Pinpoint the cell where the given text exists, returning its [X, Y] midpoint coordinate. 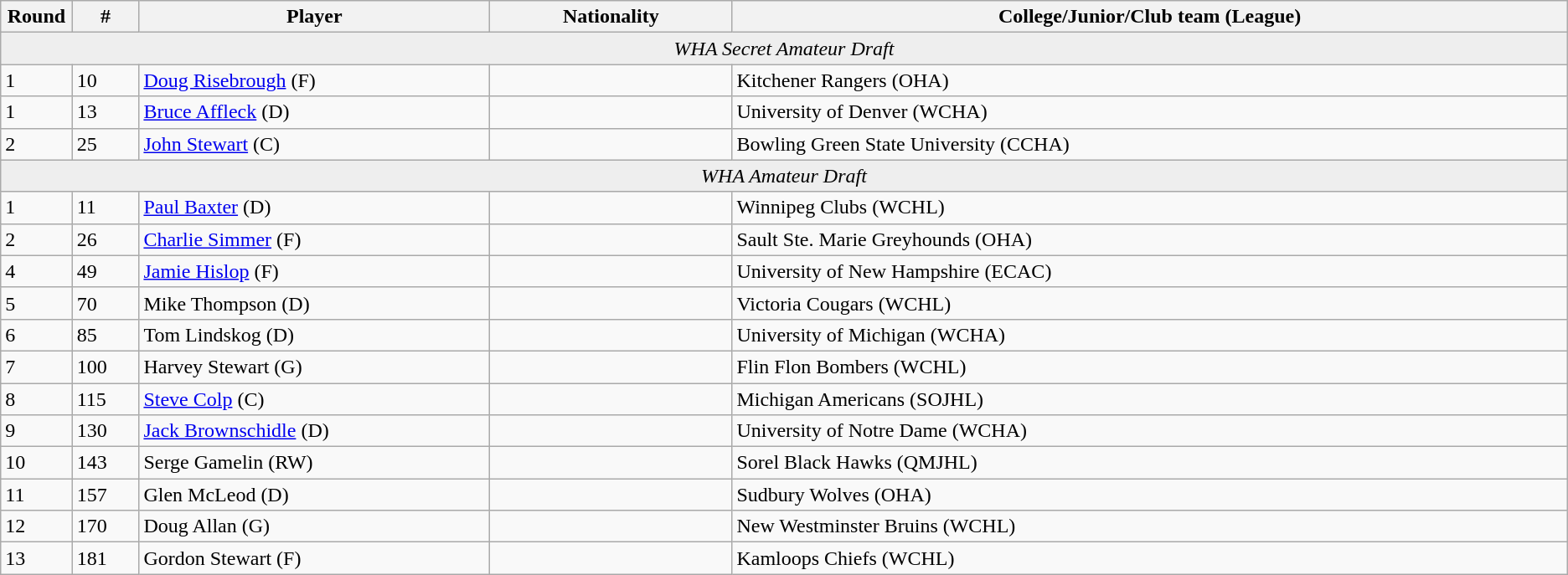
Bowling Green State University (CCHA) [1149, 144]
Serge Gamelin (RW) [315, 463]
John Stewart (C) [315, 144]
70 [106, 303]
WHA Secret Amateur Draft [784, 49]
Kitchener Rangers (OHA) [1149, 80]
49 [106, 271]
Gordon Stewart (F) [315, 558]
Doug Risebrough (F) [315, 80]
5 [37, 303]
Kamloops Chiefs (WCHL) [1149, 558]
115 [106, 399]
25 [106, 144]
85 [106, 335]
Victoria Cougars (WCHL) [1149, 303]
Jamie Hislop (F) [315, 271]
26 [106, 239]
Sorel Black Hawks (QMJHL) [1149, 463]
170 [106, 526]
Round [37, 17]
Flin Flon Bombers (WCHL) [1149, 367]
WHA Amateur Draft [784, 176]
100 [106, 367]
New Westminster Bruins (WCHL) [1149, 526]
Steve Colp (C) [315, 399]
Winnipeg Clubs (WCHL) [1149, 208]
4 [37, 271]
7 [37, 367]
Paul Baxter (D) [315, 208]
Michigan Americans (SOJHL) [1149, 399]
Bruce Affleck (D) [315, 112]
College/Junior/Club team (League) [1149, 17]
University of Michigan (WCHA) [1149, 335]
130 [106, 431]
Glen McLeod (D) [315, 495]
Jack Brownschidle (D) [315, 431]
12 [37, 526]
Tom Lindskog (D) [315, 335]
University of New Hampshire (ECAC) [1149, 271]
Player [315, 17]
Harvey Stewart (G) [315, 367]
6 [37, 335]
Nationality [611, 17]
Doug Allan (G) [315, 526]
143 [106, 463]
Charlie Simmer (F) [315, 239]
Sault Ste. Marie Greyhounds (OHA) [1149, 239]
University of Denver (WCHA) [1149, 112]
University of Notre Dame (WCHA) [1149, 431]
157 [106, 495]
8 [37, 399]
# [106, 17]
Sudbury Wolves (OHA) [1149, 495]
9 [37, 431]
181 [106, 558]
Mike Thompson (D) [315, 303]
